Locate the cell with the specified text and output its [X, Y] center coordinate. 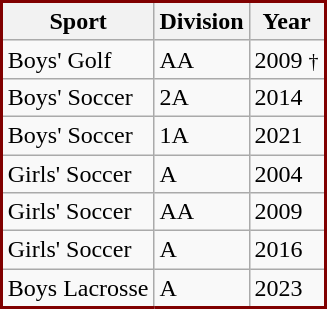
2A [202, 97]
2023 [287, 288]
Boys Lacrosse [78, 288]
2009 † [287, 59]
2016 [287, 250]
2021 [287, 135]
1A [202, 135]
2009 [287, 212]
Sport [78, 22]
Boys' Golf [78, 59]
2014 [287, 97]
2004 [287, 173]
Division [202, 22]
Year [287, 22]
